Output the (x, y) coordinate of the center of the cell containing the given text.  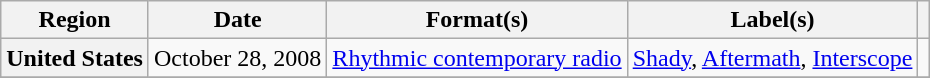
Rhythmic contemporary radio (477, 58)
Label(s) (772, 20)
October 28, 2008 (237, 58)
Date (237, 20)
Shady, Aftermath, Interscope (772, 58)
United States (75, 58)
Region (75, 20)
Format(s) (477, 20)
